Identify which cell holds the provided text, then report its (x, y) central coordinate. 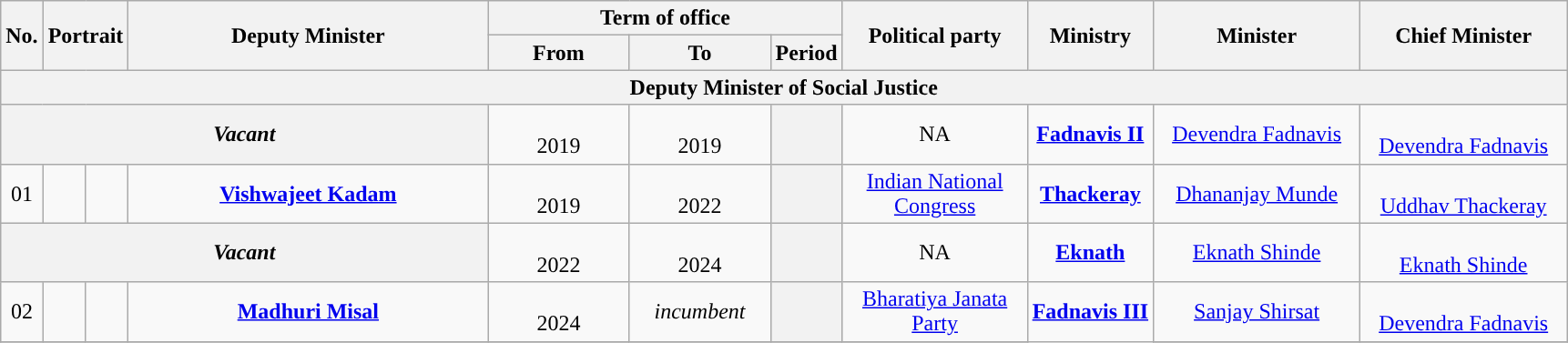
01 (22, 193)
From (559, 53)
02 (22, 311)
Sanjay Shirsat (1257, 311)
Ministry (1090, 35)
Deputy Minister of Social Justice (784, 87)
No. (22, 35)
Dhananjay Munde (1257, 193)
Political party (934, 35)
Eknath (1090, 253)
Thackeray (1090, 193)
Vishwajeet Kadam (308, 193)
Period (807, 53)
Chief Minister (1464, 35)
Deputy Minister (308, 35)
Bharatiya Janata Party (934, 311)
Fadnavis III (1090, 311)
To (699, 53)
Minister (1257, 35)
Madhuri Misal (308, 311)
incumbent (699, 311)
Indian National Congress (934, 193)
Portrait (86, 35)
Fadnavis II (1090, 135)
Uddhav Thackeray (1464, 193)
Term of office (665, 18)
